Identify which cell holds the provided text, then report its [X, Y] central coordinate. 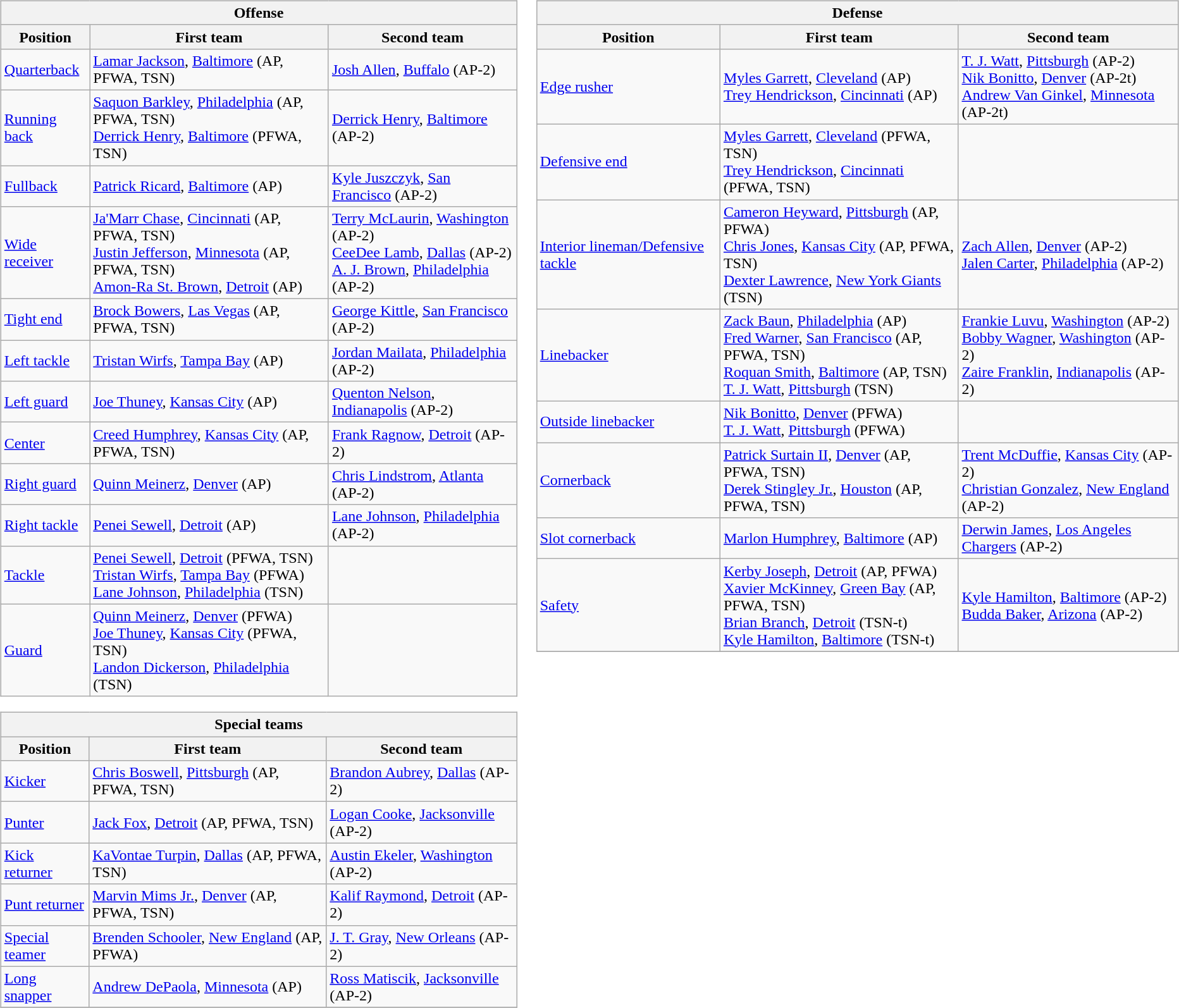
Logan Cooke, Jacksonville (AP-2) [421, 822]
Center [46, 443]
Defensive end [628, 162]
Ross Matiscik, Jacksonville (AP-2) [421, 986]
Left tackle [46, 360]
Marlon Humphrey, Baltimore (AP) [839, 539]
Kyle Hamilton, Baltimore (AP-2)Budda Baker, Arizona (AP-2) [1068, 605]
Joe Thuney, Kansas City (AP) [209, 402]
Austin Ekeler, Washington (AP-2) [421, 864]
Marvin Mims Jr., Denver (AP, PFWA, TSN) [207, 904]
Kicker [45, 782]
Long snapper [45, 986]
Lamar Jackson, Baltimore (AP, PFWA, TSN) [209, 70]
Ja'Marr Chase, Cincinnati (AP, PFWA, TSN)Justin Jefferson, Minnesota (AP, PFWA, TSN)Amon-Ra St. Brown, Detroit (AP) [209, 253]
Zack Baun, Philadelphia (AP)Fred Warner, San Francisco (AP, PFWA, TSN)Roquan Smith, Baltimore (AP, TSN)T. J. Watt, Pittsburgh (TSN) [839, 355]
Special teams [258, 725]
Slot cornerback [628, 539]
Myles Garrett, Cleveland (PFWA, TSN)Trey Hendrickson, Cincinnati (PFWA, TSN) [839, 162]
Kyle Juszczyk, San Francisco (AP-2) [423, 186]
Josh Allen, Buffalo (AP-2) [423, 70]
Jordan Mailata, Philadelphia (AP-2) [423, 360]
Creed Humphrey, Kansas City (AP, PFWA, TSN) [209, 443]
Punter [45, 822]
Offense [258, 13]
Saquon Barkley, Philadelphia (AP, PFWA, TSN)Derrick Henry, Baltimore (PFWA, TSN) [209, 128]
Derrick Henry, Baltimore (AP-2) [423, 128]
Patrick Surtain II, Denver (AP, PFWA, TSN)Derek Stingley Jr., Houston (AP, PFWA, TSN) [839, 481]
Patrick Ricard, Baltimore (AP) [209, 186]
Right tackle [46, 525]
Chris Lindstrom, Atlanta (AP-2) [423, 484]
Special teamer [45, 946]
Frankie Luvu, Washington (AP-2)Bobby Wagner, Washington (AP-2)Zaire Franklin, Indianapolis (AP-2) [1068, 355]
Lane Johnson, Philadelphia (AP-2) [423, 525]
Guard [46, 650]
Interior lineman/Defensive tackle [628, 254]
Punt returner [45, 904]
Running back [46, 128]
Safety [628, 605]
Quinn Meinerz, Denver (PFWA)Joe Thuney, Kansas City (PFWA, TSN)Landon Dickerson, Philadelphia (TSN) [209, 650]
Brandon Aubrey, Dallas (AP-2) [421, 782]
Cornerback [628, 481]
Frank Ragnow, Detroit (AP-2) [423, 443]
Right guard [46, 484]
KaVontae Turpin, Dallas (AP, PFWA, TSN) [207, 864]
Outside linebacker [628, 422]
Quarterback [46, 70]
Terry McLaurin, Washington (AP-2)CeeDee Lamb, Dallas (AP-2)A. J. Brown, Philadelphia (AP-2) [423, 253]
Nik Bonitto, Denver (PFWA)T. J. Watt, Pittsburgh (PFWA) [839, 422]
Penei Sewell, Detroit (AP) [209, 525]
Andrew DePaola, Minnesota (AP) [207, 986]
Myles Garrett, Cleveland (AP)Trey Hendrickson, Cincinnati (AP) [839, 86]
Brenden Schooler, New England (AP, PFWA) [207, 946]
Penei Sewell, Detroit (PFWA, TSN)Tristan Wirfs, Tampa Bay (PFWA)Lane Johnson, Philadelphia (TSN) [209, 575]
Fullback [46, 186]
Defense [858, 13]
Kick returner [45, 864]
Kerby Joseph, Detroit (AP, PFWA)Xavier McKinney, Green Bay (AP, PFWA, TSN)Brian Branch, Detroit (TSN-t)Kyle Hamilton, Baltimore (TSN-t) [839, 605]
Left guard [46, 402]
Linebacker [628, 355]
Jack Fox, Detroit (AP, PFWA, TSN) [207, 822]
T. J. Watt, Pittsburgh (AP-2)Nik Bonitto, Denver (AP-2t)Andrew Van Ginkel, Minnesota (AP-2t) [1068, 86]
Kalif Raymond, Detroit (AP-2) [421, 904]
George Kittle, San Francisco (AP-2) [423, 320]
Derwin James, Los Angeles Chargers (AP-2) [1068, 539]
Zach Allen, Denver (AP-2)Jalen Carter, Philadelphia (AP-2) [1068, 254]
Trent McDuffie, Kansas City (AP-2)Christian Gonzalez, New England (AP-2) [1068, 481]
Tristan Wirfs, Tampa Bay (AP) [209, 360]
Cameron Heyward, Pittsburgh (AP, PFWA)Chris Jones, Kansas City (AP, PFWA, TSN)Dexter Lawrence, New York Giants (TSN) [839, 254]
Quinn Meinerz, Denver (AP) [209, 484]
Wide receiver [46, 253]
Tight end [46, 320]
Quenton Nelson, Indianapolis (AP-2) [423, 402]
Chris Boswell, Pittsburgh (AP, PFWA, TSN) [207, 782]
Brock Bowers, Las Vegas (AP, PFWA, TSN) [209, 320]
Edge rusher [628, 86]
J. T. Gray, New Orleans (AP-2) [421, 946]
Tackle [46, 575]
